Identify which cell holds the provided text, then report its (x, y) central coordinate. 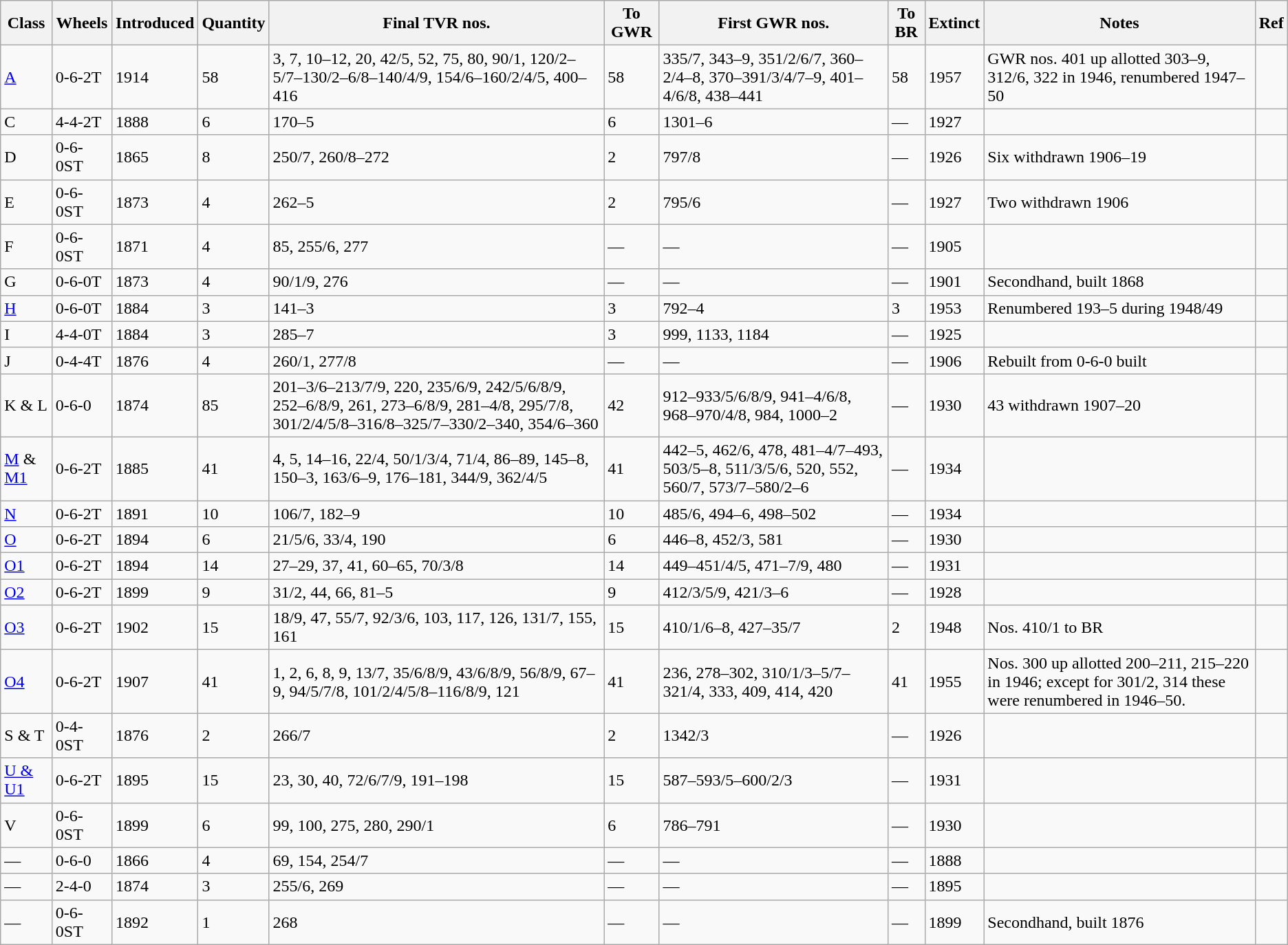
236, 278–302, 310/1/3–5/7–321/4, 333, 409, 414, 420 (773, 682)
335/7, 343–9, 351/2/6/7, 360–2/4–8, 370–391/3/4/7–9, 401–4/6/8, 438–441 (773, 77)
255/6, 269 (436, 887)
1957 (954, 77)
Quantity (234, 23)
Renumbered 193–5 during 1948/49 (1119, 308)
410/1/6–8, 427–35/7 (773, 627)
260/1, 277/8 (436, 360)
O4 (26, 682)
587–593/5–600/2/3 (773, 780)
69, 154, 254/7 (436, 860)
U & U1 (26, 780)
1902 (155, 627)
0-4-4T (81, 360)
106/7, 182–9 (436, 514)
Two withdrawn 1906 (1119, 202)
43 withdrawn 1907–20 (1119, 405)
1892 (155, 922)
1914 (155, 77)
1342/3 (773, 736)
4-4-0T (81, 334)
Introduced (155, 23)
3, 7, 10–12, 20, 42/5, 52, 75, 80, 90/1, 120/2–5/7–130/2–6/8–140/4/9, 154/6–160/2/4/5, 400–416 (436, 77)
250/7, 260/8–272 (436, 157)
170–5 (436, 122)
1, 2, 6, 8, 9, 13/7, 35/6/8/9, 43/6/8/9, 56/8/9, 67–9, 94/5/7/8, 101/2/4/5/8–116/8/9, 121 (436, 682)
Rebuilt from 0-6-0 built (1119, 360)
285–7 (436, 334)
N (26, 514)
To BR (906, 23)
266/7 (436, 736)
O2 (26, 592)
85, 255/6, 277 (436, 246)
H (26, 308)
First GWR nos. (773, 23)
1907 (155, 682)
1901 (954, 282)
42 (632, 405)
31/2, 44, 66, 81–5 (436, 592)
O (26, 540)
D (26, 157)
1953 (954, 308)
G (26, 282)
1885 (155, 468)
GWR nos. 401 up allotted 303–9, 312/6, 322 in 1946, renumbered 1947–50 (1119, 77)
27–29, 37, 41, 60–65, 70/3/8 (436, 566)
912–933/5/6/8/9, 941–4/6/8, 968–970/4/8, 984, 1000–2 (773, 405)
K & L (26, 405)
A (26, 77)
E (26, 202)
1948 (954, 627)
449–451/4/5, 471–7/9, 480 (773, 566)
O3 (26, 627)
797/8 (773, 157)
1301–6 (773, 122)
485/6, 494–6, 498–502 (773, 514)
1925 (954, 334)
Six withdrawn 1906–19 (1119, 157)
Ref (1271, 23)
1871 (155, 246)
795/6 (773, 202)
446–8, 452/3, 581 (773, 540)
0-4-0ST (81, 736)
Secondhand, built 1876 (1119, 922)
85 (234, 405)
99, 100, 275, 280, 290/1 (436, 825)
F (26, 246)
999, 1133, 1184 (773, 334)
412/3/5/9, 421/3–6 (773, 592)
Notes (1119, 23)
21/5/6, 33/4, 190 (436, 540)
V (26, 825)
1906 (954, 360)
2-4-0 (81, 887)
786–791 (773, 825)
1955 (954, 682)
268 (436, 922)
442–5, 462/6, 478, 481–4/7–493, 503/5–8, 511/3/5/6, 520, 552, 560/7, 573/7–580/2–6 (773, 468)
C (26, 122)
Secondhand, built 1868 (1119, 282)
1905 (954, 246)
90/1/9, 276 (436, 282)
I (26, 334)
Class (26, 23)
Nos. 300 up allotted 200–211, 215–220 in 1946; except for 301/2, 314 these were renumbered in 1946–50. (1119, 682)
8 (234, 157)
23, 30, 40, 72/6/7/9, 191–198 (436, 780)
1865 (155, 157)
M & M1 (26, 468)
792–4 (773, 308)
1 (234, 922)
18/9, 47, 55/7, 92/3/6, 103, 117, 126, 131/7, 155, 161 (436, 627)
141–3 (436, 308)
Wheels (81, 23)
1891 (155, 514)
J (26, 360)
4, 5, 14–16, 22/4, 50/1/3/4, 71/4, 86–89, 145–8, 150–3, 163/6–9, 176–181, 344/9, 362/4/5 (436, 468)
262–5 (436, 202)
To GWR (632, 23)
Nos. 410/1 to BR (1119, 627)
1928 (954, 592)
1866 (155, 860)
Extinct (954, 23)
S & T (26, 736)
201–3/6–213/7/9, 220, 235/6/9, 242/5/6/8/9, 252–6/8/9, 261, 273–6/8/9, 281–4/8, 295/7/8, 301/2/4/5/8–316/8–325/7–330/2–340, 354/6–360 (436, 405)
4-4-2T (81, 122)
O1 (26, 566)
Final TVR nos. (436, 23)
